Provide the [X, Y] coordinate of the cell's center where the given text is located.  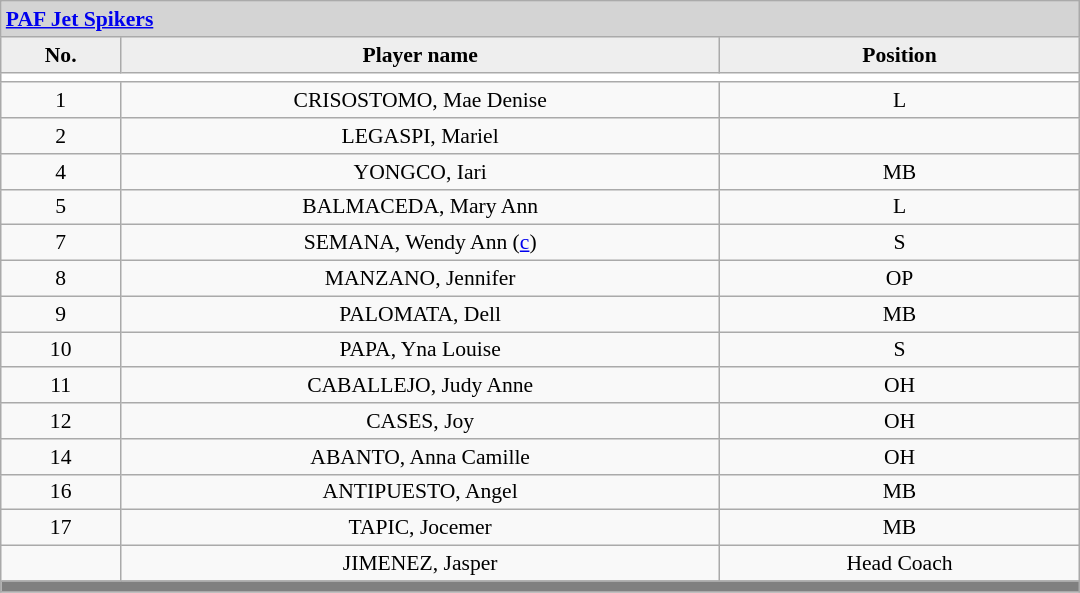
2 [61, 136]
No. [61, 55]
9 [61, 314]
CASES, Joy [420, 421]
Player name [420, 55]
CRISOSTOMO, Mae Denise [420, 101]
BALMACEDA, Mary Ann [420, 207]
Position [900, 55]
LEGASPI, Mariel [420, 136]
5 [61, 207]
MANZANO, Jennifer [420, 279]
PAF Jet Spikers [540, 19]
12 [61, 421]
8 [61, 279]
14 [61, 457]
CABALLEJO, Judy Anne [420, 386]
ANTIPUESTO, Angel [420, 492]
16 [61, 492]
17 [61, 528]
PALOMATA, Dell [420, 314]
TAPIC, Jocemer [420, 528]
JIMENEZ, Jasper [420, 564]
10 [61, 350]
PAPA, Yna Louise [420, 350]
Head Coach [900, 564]
1 [61, 101]
4 [61, 172]
OP [900, 279]
ABANTO, Anna Camille [420, 457]
SEMANA, Wendy Ann (c) [420, 243]
7 [61, 243]
11 [61, 386]
YONGCO, Iari [420, 172]
